Search for the cell housing the specified text and yield its [x, y] center coordinate. 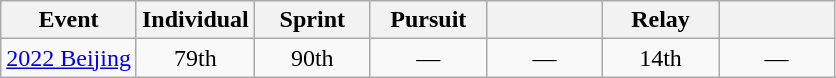
2022 Beijing [69, 58]
Relay [660, 20]
Sprint [312, 20]
Pursuit [428, 20]
79th [195, 58]
Individual [195, 20]
14th [660, 58]
90th [312, 58]
Event [69, 20]
